Detect which cell encompasses the target text, then output its [X, Y] center coordinate. 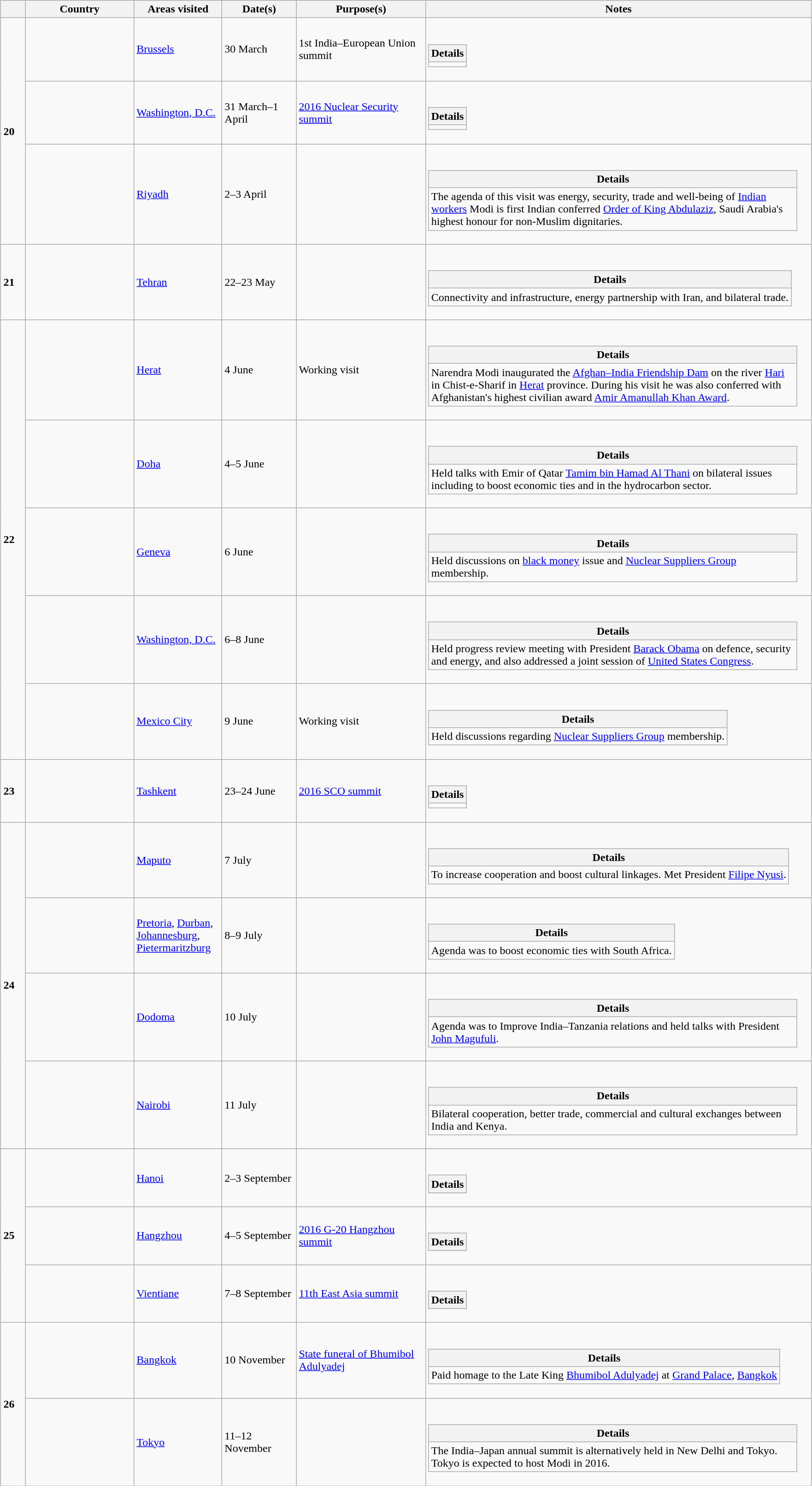
Details Held discussions on black money issue and Nuclear Suppliers Group membership. [618, 552]
20 [13, 131]
22–23 May [259, 282]
2–3 April [259, 194]
Bilateral cooperation, better trade, commercial and cultural exchanges between India and Kenya. [613, 1120]
Geneva [178, 552]
The India–Japan annual summit is alternatively held in New Delhi and Tokyo. Tokyo is expected to host Modi in 2016. [613, 1457]
Riyadh [178, 194]
Notes [618, 9]
Details Paid homage to the Late King Bhumibol Adulyadej at Grand Palace, Bangkok [618, 1360]
6–8 June [259, 640]
Details Held discussions regarding Nuclear Suppliers Group membership. [618, 721]
Nairobi [178, 1105]
26 [13, 1404]
Details The India–Japan annual summit is alternatively held in New Delhi and Tokyo. Tokyo is expected to host Modi in 2016. [618, 1442]
2016 SCO summit [361, 791]
Bangkok [178, 1360]
23 [13, 791]
2016 Nuclear Security summit [361, 112]
Paid homage to the Late King Bhumibol Adulyadej at Grand Palace, Bangkok [604, 1375]
Hanoi [178, 1178]
To increase cooperation and boost cultural linkages. Met President Filipe Nyusi. [608, 875]
Details Held talks with Emir of Qatar Tamim bin Hamad Al Thani on bilateral issues including to boost economic ties and in the hydrocarbon sector. [618, 464]
9 June [259, 721]
1st India–European Union summit [361, 50]
31 March–1 April [259, 112]
7–8 September [259, 1294]
Details Agenda was to Improve India–Tanzania relations and held talks with President John Magufuli. [618, 1017]
Hangzhou [178, 1236]
State funeral of Bhumibol Adulyadej [361, 1360]
10 July [259, 1017]
Held discussions on black money issue and Nuclear Suppliers Group membership. [613, 567]
21 [13, 282]
10 November [259, 1360]
Held discussions regarding Nuclear Suppliers Group membership. [578, 737]
Dodoma [178, 1017]
Tehran [178, 282]
22 [13, 539]
Vientiane [178, 1294]
Maputo [178, 860]
4 June [259, 370]
Purpose(s) [361, 9]
2016 G-20 Hangzhou summit [361, 1236]
Pretoria, Durban, Johannesburg, Pietermaritzburg [178, 935]
4–5 June [259, 464]
Country [80, 9]
Agenda was to boost economic ties with South Africa. [551, 950]
25 [13, 1235]
Areas visited [178, 9]
Details To increase cooperation and boost cultural linkages. Met President Filipe Nyusi. [618, 860]
Mexico City [178, 721]
23–24 June [259, 791]
Doha [178, 464]
24 [13, 985]
6 June [259, 552]
Brussels [178, 50]
Herat [178, 370]
11–12 November [259, 1442]
Tokyo [178, 1442]
Held talks with Emir of Qatar Tamim bin Hamad Al Thani on bilateral issues including to boost economic ties and in the hydrocarbon sector. [613, 479]
11th East Asia summit [361, 1294]
Details Agenda was to boost economic ties with South Africa. [618, 935]
4–5 September [259, 1236]
30 March [259, 50]
Details Connectivity and infrastructure, energy partnership with Iran, and bilateral trade. [618, 282]
Date(s) [259, 9]
Details Bilateral cooperation, better trade, commercial and cultural exchanges between India and Kenya. [618, 1105]
Tashkent [178, 791]
2–3 September [259, 1178]
7 July [259, 860]
11 July [259, 1105]
Connectivity and infrastructure, energy partnership with Iran, and bilateral trade. [610, 297]
Agenda was to Improve India–Tanzania relations and held talks with President John Magufuli. [613, 1032]
8–9 July [259, 935]
